Output the [x, y] coordinate of the center of the cell containing the given text.  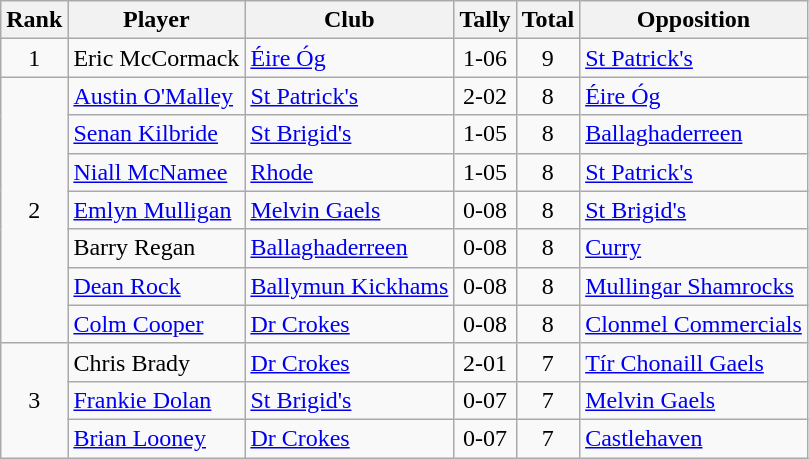
2-02 [485, 96]
Club [350, 20]
2-01 [485, 362]
Emlyn Mulligan [156, 210]
Clonmel Commercials [694, 324]
Ballymun Kickhams [350, 286]
1 [34, 58]
Rhode [350, 172]
Player [156, 20]
Tally [485, 20]
2 [34, 210]
Senan Kilbride [156, 134]
Curry [694, 248]
Barry Regan [156, 248]
1-06 [485, 58]
Colm Cooper [156, 324]
Opposition [694, 20]
Eric McCormack [156, 58]
Castlehaven [694, 438]
Mullingar Shamrocks [694, 286]
Tír Chonaill Gaels [694, 362]
Frankie Dolan [156, 400]
Brian Looney [156, 438]
Austin O'Malley [156, 96]
Total [548, 20]
Rank [34, 20]
Niall McNamee [156, 172]
3 [34, 400]
Chris Brady [156, 362]
Dean Rock [156, 286]
9 [548, 58]
